Search for the cell housing the specified text and yield its [x, y] center coordinate. 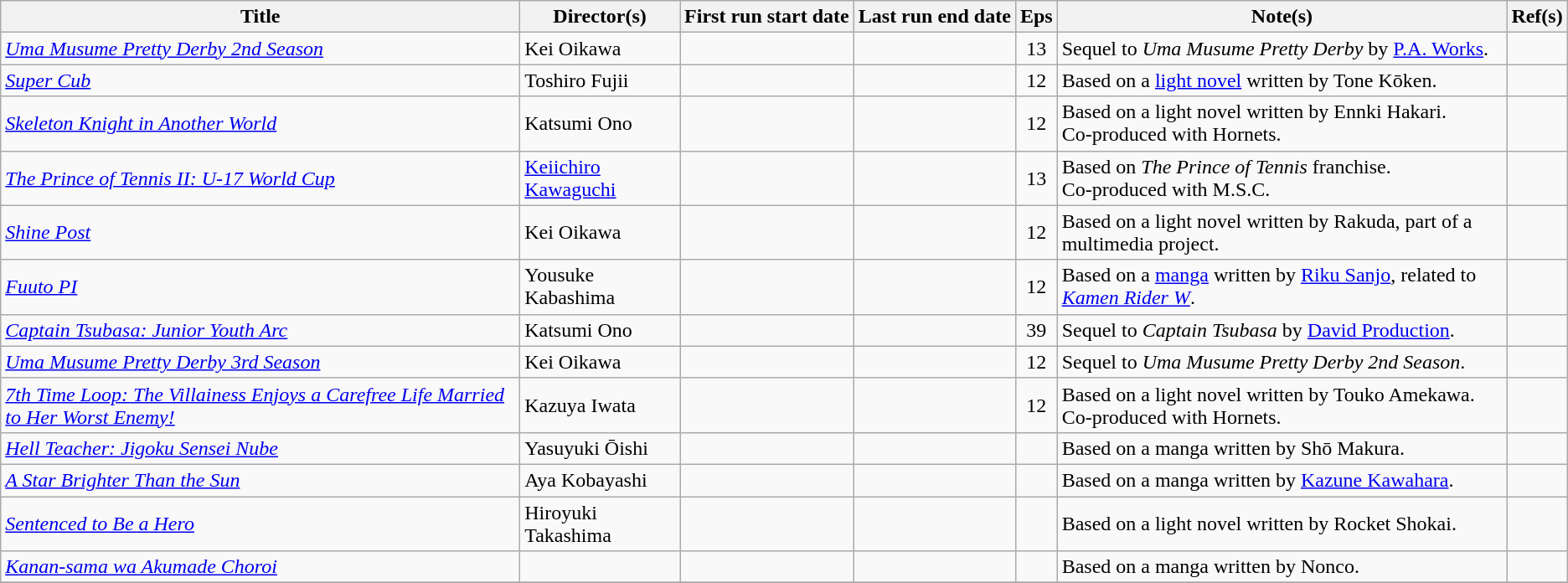
Based on a light novel written by Rakuda, part of a multimedia project. [1282, 233]
Super Cub [260, 80]
Keiichiro Kawaguchi [600, 178]
Kazuya Iwata [600, 405]
Sentenced to Be a Hero [260, 523]
A Star Brighter Than the Sun [260, 480]
Sequel to Uma Musume Pretty Derby 2nd Season. [1282, 362]
Toshiro Fujii [600, 80]
Based on a light novel written by Rocket Shokai. [1282, 523]
Uma Musume Pretty Derby 2nd Season [260, 49]
Yousuke Kabashima [600, 286]
Last run end date [935, 17]
Sequel to Uma Musume Pretty Derby by P.A. Works. [1282, 49]
Hiroyuki Takashima [600, 523]
Title [260, 17]
Based on The Prince of Tennis franchise.Co-produced with M.S.C. [1282, 178]
Yasuyuki Ōishi [600, 448]
Sequel to Captain Tsubasa by David Production. [1282, 330]
Skeleton Knight in Another World [260, 124]
Kanan-sama wa Akumade Choroi [260, 567]
Based on a light novel written by Tone Kōken. [1282, 80]
Hell Teacher: Jigoku Sensei Nube [260, 448]
Note(s) [1282, 17]
The Prince of Tennis II: U-17 World Cup [260, 178]
First run start date [767, 17]
Based on a manga written by Shō Makura. [1282, 448]
Aya Kobayashi [600, 480]
Based on a manga written by Riku Sanjo, related to Kamen Rider W. [1282, 286]
Uma Musume Pretty Derby 3rd Season [260, 362]
39 [1036, 330]
Ref(s) [1537, 17]
Captain Tsubasa: Junior Youth Arc [260, 330]
Eps [1036, 17]
Based on a light novel written by Touko Amekawa.Co-produced with Hornets. [1282, 405]
Based on a manga written by Nonco. [1282, 567]
Fuuto PI [260, 286]
Based on a light novel written by Ennki Hakari.Co-produced with Hornets. [1282, 124]
Shine Post [260, 233]
Director(s) [600, 17]
Based on a manga written by Kazune Kawahara. [1282, 480]
7th Time Loop: The Villainess Enjoys a Carefree Life Married to Her Worst Enemy! [260, 405]
